Determine the [x, y] coordinate at the center of the cell enclosing the given text.  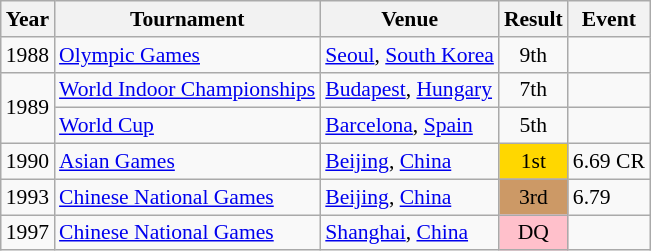
7th [534, 90]
6.79 [609, 197]
Asian Games [187, 162]
1993 [28, 197]
1997 [28, 233]
World Cup [187, 126]
Year [28, 19]
Event [609, 19]
Result [534, 19]
Venue [410, 19]
World Indoor Championships [187, 90]
Shanghai, China [410, 233]
1988 [28, 55]
Olympic Games [187, 55]
3rd [534, 197]
6.69 CR [609, 162]
5th [534, 126]
Budapest, Hungary [410, 90]
1990 [28, 162]
1st [534, 162]
1989 [28, 108]
Seoul, South Korea [410, 55]
DQ [534, 233]
Tournament [187, 19]
9th [534, 55]
Barcelona, Spain [410, 126]
